For the text-containing cell, return its midpoint in (x, y) coordinate format. 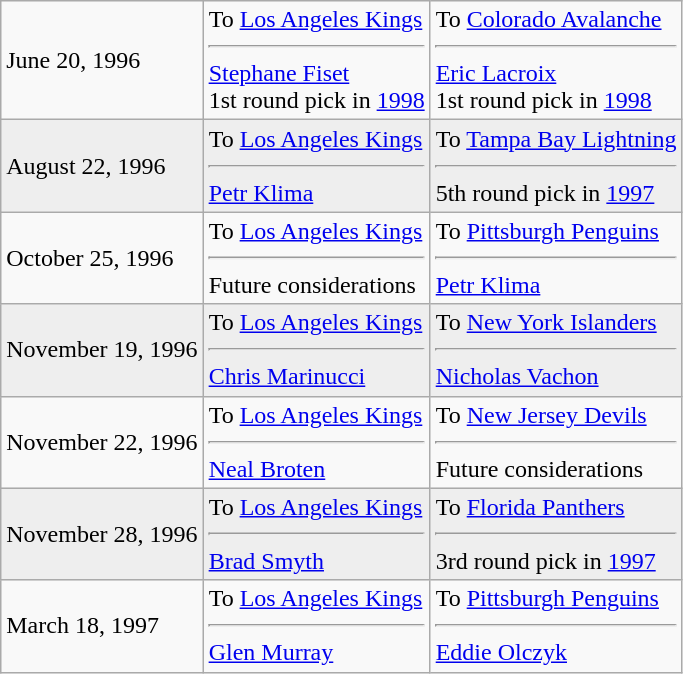
To Los Angeles KingsBrad Smyth (316, 534)
To New York IslandersNicholas Vachon (556, 350)
To Pittsburgh PenguinsEddie Olczyk (556, 626)
March 18, 1997 (102, 626)
November 19, 1996 (102, 350)
To Los Angeles KingsPetr Klima (316, 166)
November 22, 1996 (102, 442)
June 20, 1996 (102, 60)
To Colorado AvalancheEric Lacroix 1st round pick in 1998 (556, 60)
To Tampa Bay Lightning5th round pick in 1997 (556, 166)
To Los Angeles KingsFuture considerations (316, 258)
To Los Angeles KingsNeal Broten (316, 442)
To Los Angeles KingsGlen Murray (316, 626)
October 25, 1996 (102, 258)
To Pittsburgh PenguinsPetr Klima (556, 258)
To Los Angeles KingsChris Marinucci (316, 350)
August 22, 1996 (102, 166)
To Los Angeles KingsStephane Fiset 1st round pick in 1998 (316, 60)
November 28, 1996 (102, 534)
To New Jersey DevilsFuture considerations (556, 442)
To Florida Panthers3rd round pick in 1997 (556, 534)
